Provide the (X, Y) coordinate of the cell's center where the given text is located.  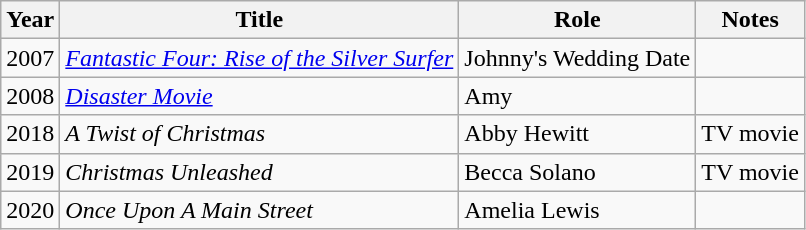
Role (578, 20)
Once Upon A Main Street (260, 210)
2020 (30, 210)
Amy (578, 96)
Fantastic Four: Rise of the Silver Surfer (260, 58)
Notes (750, 20)
Johnny's Wedding Date (578, 58)
2019 (30, 172)
Christmas Unleashed (260, 172)
Disaster Movie (260, 96)
Title (260, 20)
2008 (30, 96)
Abby Hewitt (578, 134)
2018 (30, 134)
A Twist of Christmas (260, 134)
Amelia Lewis (578, 210)
Becca Solano (578, 172)
Year (30, 20)
2007 (30, 58)
